Identify which cell holds the provided text, then report its [x, y] central coordinate. 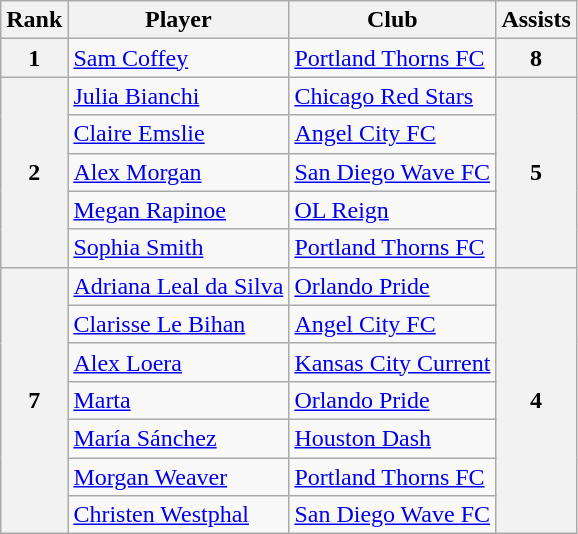
Chicago Red Stars [392, 96]
Assists [536, 20]
Claire Emslie [178, 134]
7 [34, 400]
Julia Bianchi [178, 96]
Club [392, 20]
Clarisse Le Bihan [178, 324]
Rank [34, 20]
Sophia Smith [178, 248]
Player [178, 20]
2 [34, 172]
Morgan Weaver [178, 477]
5 [536, 172]
8 [536, 58]
Marta [178, 400]
María Sánchez [178, 438]
OL Reign [392, 210]
Christen Westphal [178, 515]
Megan Rapinoe [178, 210]
Kansas City Current [392, 362]
Sam Coffey [178, 58]
Houston Dash [392, 438]
Alex Morgan [178, 172]
4 [536, 400]
Alex Loera [178, 362]
Adriana Leal da Silva [178, 286]
1 [34, 58]
